Identify which cell holds the provided text, then report its [X, Y] central coordinate. 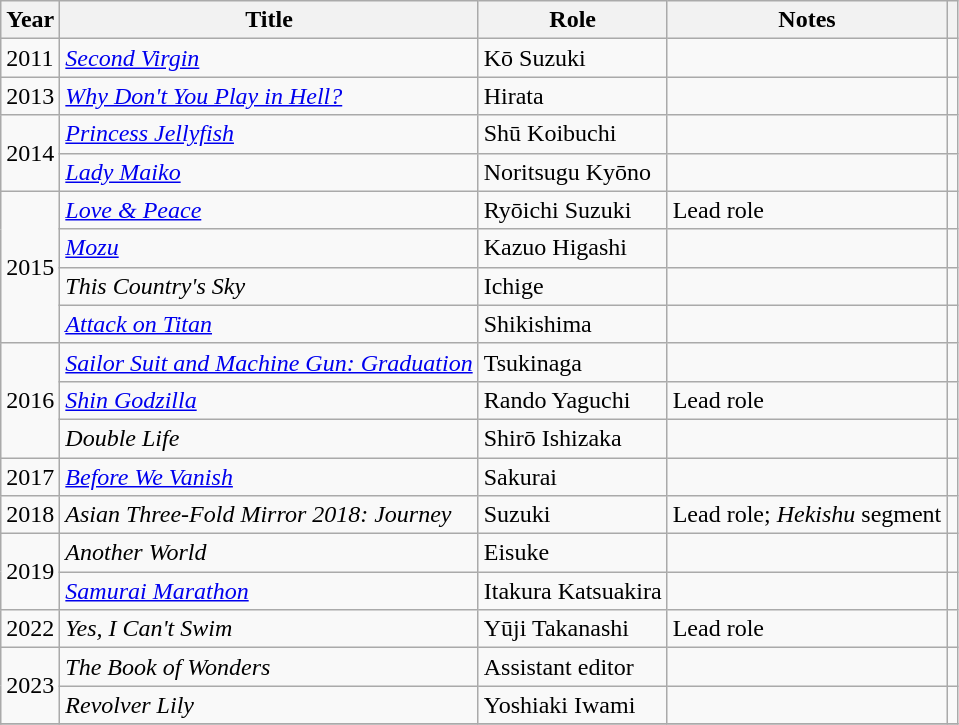
Kazuo Higashi [572, 248]
Second Virgin [269, 58]
Hirata [572, 96]
Why Don't You Play in Hell? [269, 96]
The Book of Wonders [269, 667]
Love & Peace [269, 210]
Lead role; Hekishu segment [807, 515]
2017 [30, 477]
2018 [30, 515]
Sailor Suit and Machine Gun: Graduation [269, 362]
Samurai Marathon [269, 591]
Assistant editor [572, 667]
Year [30, 20]
Attack on Titan [269, 324]
Notes [807, 20]
Itakura Katsuakira [572, 591]
Shirō Ishizaka [572, 438]
Kō Suzuki [572, 58]
2014 [30, 153]
Yoshiaki Iwami [572, 705]
2015 [30, 267]
2019 [30, 572]
Shin Godzilla [269, 400]
Role [572, 20]
Shū Koibuchi [572, 134]
Eisuke [572, 553]
2011 [30, 58]
Rando Yaguchi [572, 400]
Yes, I Can't Swim [269, 629]
Princess Jellyfish [269, 134]
Double Life [269, 438]
Tsukinaga [572, 362]
Noritsugu Kyōno [572, 172]
2016 [30, 400]
Ichige [572, 286]
Yūji Takanashi [572, 629]
Shikishima [572, 324]
Revolver Lily [269, 705]
Ryōichi Suzuki [572, 210]
Asian Three-Fold Mirror 2018: Journey [269, 515]
This Country's Sky [269, 286]
Before We Vanish [269, 477]
Title [269, 20]
Suzuki [572, 515]
Mozu [269, 248]
Sakurai [572, 477]
2013 [30, 96]
Another World [269, 553]
2022 [30, 629]
Lady Maiko [269, 172]
2023 [30, 686]
